Locate the cell with the specified text and output its (X, Y) center coordinate. 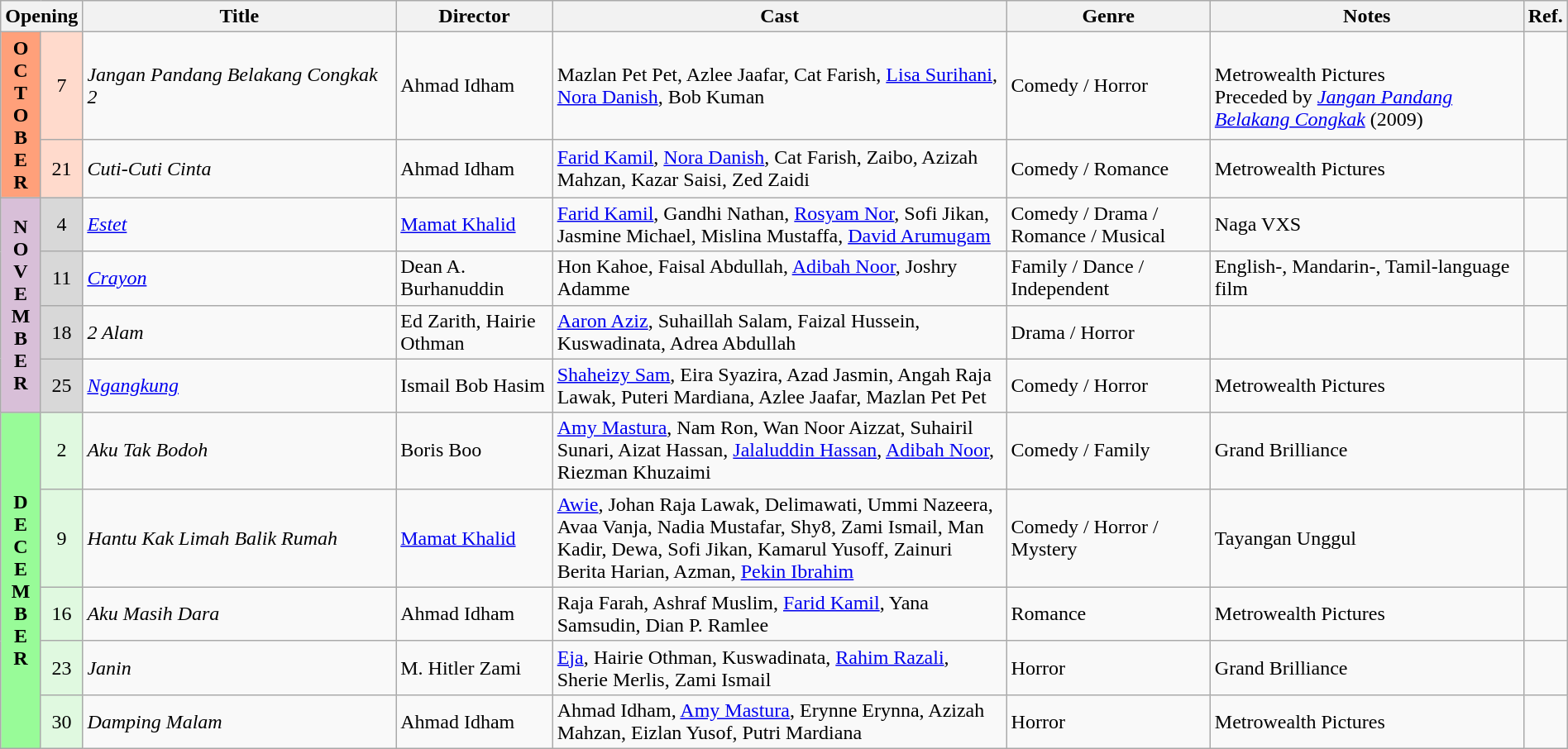
Ahmad Idham, Amy Mastura, Erynne Erynna, Azizah Mahzan, Eizlan Yusof, Putri Mardiana (779, 721)
Ed Zarith, Hairie Othman (475, 332)
25 (61, 385)
Shaheizy Sam, Eira Syazira, Azad Jasmin, Angah Raja Lawak, Puteri Mardiana, Azlee Jaafar, Mazlan Pet Pet (779, 385)
Aaron Aziz, Suhaillah Salam, Faizal Hussein, Kuswadinata, Adrea Abdullah (779, 332)
Tayangan Unggul (1366, 537)
Hantu Kak Limah Balik Rumah (240, 537)
Mazlan Pet Pet, Azlee Jaafar, Cat Farish, Lisa Surihani, Nora Danish, Bob Kuman (779, 86)
Drama / Horror (1108, 332)
2 Alam (240, 332)
Comedy / Romance (1108, 169)
Comedy / Horror / Mystery (1108, 537)
Eja, Hairie Othman, Kuswadinata, Rahim Razali, Sherie Merlis, Zami Ismail (779, 668)
2 (61, 451)
Naga VXS (1366, 225)
OCTOBER (22, 115)
30 (61, 721)
Cuti-Cuti Cinta (240, 169)
Hon Kahoe, Faisal Abdullah, Adibah Noor, Joshry Adamme (779, 278)
Metrowealth PicturesPreceded by Jangan Pandang Belakang Congkak (2009) (1366, 86)
Genre (1108, 17)
Notes (1366, 17)
Farid Kamil, Gandhi Nathan, Rosyam Nor, Sofi Jikan, Jasmine Michael, Mislina Mustaffa, David Arumugam (779, 225)
Director (475, 17)
Farid Kamil, Nora Danish, Cat Farish, Zaibo, Azizah Mahzan, Kazar Saisi, Zed Zaidi (779, 169)
Crayon (240, 278)
Boris Boo (475, 451)
Aku Tak Bodoh (240, 451)
Comedy / Family (1108, 451)
23 (61, 668)
Title (240, 17)
NOVEMBER (22, 305)
Damping Malam (240, 721)
18 (61, 332)
Raja Farah, Ashraf Muslim, Farid Kamil, Yana Samsudin, Dian P. Ramlee (779, 613)
DECEMBER (22, 580)
Aku Masih Dara (240, 613)
Janin (240, 668)
Romance (1108, 613)
Opening (41, 17)
21 (61, 169)
Cast (779, 17)
9 (61, 537)
4 (61, 225)
Family / Dance / Independent (1108, 278)
16 (61, 613)
Ngangkung (240, 385)
Ref. (1545, 17)
11 (61, 278)
M. Hitler Zami (475, 668)
Amy Mastura, Nam Ron, Wan Noor Aizzat, Suhairil Sunari, Aizat Hassan, Jalaluddin Hassan, Adibah Noor, Riezman Khuzaimi (779, 451)
Ismail Bob Hasim (475, 385)
Comedy / Drama / Romance / Musical (1108, 225)
Jangan Pandang Belakang Congkak 2 (240, 86)
Estet (240, 225)
7 (61, 86)
English-, Mandarin-, Tamil-language film (1366, 278)
Dean A. Burhanuddin (475, 278)
